Output the (X, Y) coordinate of the center of the cell containing the given text.  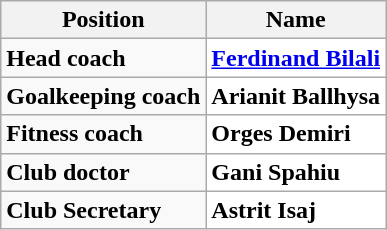
Position (104, 20)
Orges Demiri (296, 134)
Astrit Isaj (296, 210)
Arianit Ballhysa (296, 96)
Fitness coach (104, 134)
Ferdinand Bilali (296, 58)
Goalkeeping coach (104, 96)
Head coach (104, 58)
Club Secretary (104, 210)
Name (296, 20)
Gani Spahiu (296, 172)
Club doctor (104, 172)
